Search for the cell housing the specified text and yield its (X, Y) center coordinate. 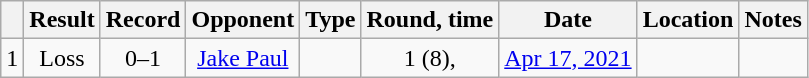
Location (688, 20)
Date (568, 20)
Type (330, 20)
Record (143, 20)
Loss (62, 58)
Result (62, 20)
Jake Paul (243, 58)
Apr 17, 2021 (568, 58)
1 (8), (430, 58)
Notes (773, 20)
0–1 (143, 58)
Round, time (430, 20)
1 (12, 58)
Opponent (243, 20)
